Determine the (X, Y) coordinate at the center of the cell enclosing the given text.  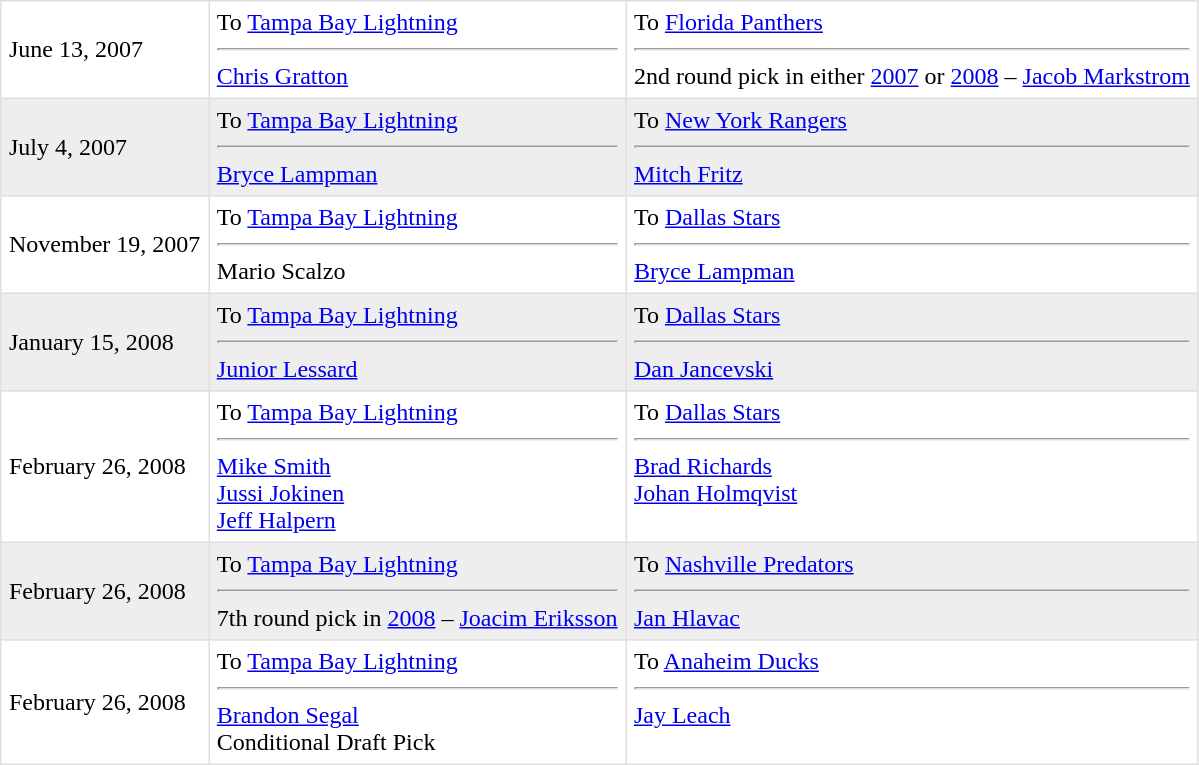
To Tampa Bay Lightning 7th round pick in 2008 – Joacim Eriksson (418, 591)
To Tampa Bay Lightning Brandon Segal Conditional Draft Pick (418, 702)
To Tampa Bay Lightning Junior Lessard (418, 342)
To Dallas Stars Dan Jancevski (912, 342)
To New York Rangers Mitch Fritz (912, 147)
To Tampa Bay Lightning Bryce Lampman (418, 147)
To Dallas Stars Brad Richards Johan Holmqvist (912, 467)
To Dallas Stars Bryce Lampman (912, 245)
June 13, 2007 (105, 50)
To Tampa Bay Lightning Chris Gratton (418, 50)
To Tampa Bay Lightning Mike Smith Jussi Jokinen Jeff Halpern (418, 467)
January 15, 2008 (105, 342)
November 19, 2007 (105, 245)
July 4, 2007 (105, 147)
To Anaheim Ducks Jay Leach (912, 702)
To Florida Panthers 2nd round pick in either 2007 or 2008 – Jacob Markstrom (912, 50)
To Nashville Predators Jan Hlavac (912, 591)
To Tampa Bay Lightning Mario Scalzo (418, 245)
